Provide the (x, y) coordinate of the cell's center where the given text is located.  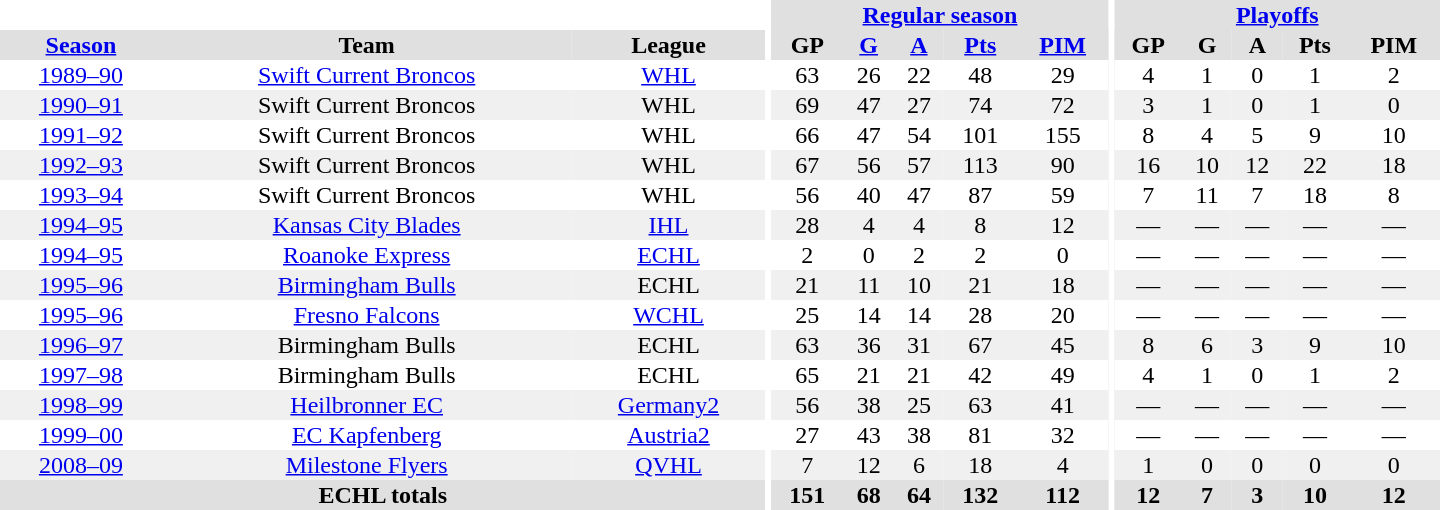
42 (980, 375)
Regular season (940, 15)
112 (1063, 495)
1998–99 (81, 405)
49 (1063, 375)
64 (919, 495)
1997–98 (81, 375)
Heilbronner EC (367, 405)
Germany2 (669, 405)
1996–97 (81, 345)
1990–91 (81, 105)
132 (980, 495)
57 (919, 165)
101 (980, 135)
1993–94 (81, 195)
90 (1063, 165)
ECHL totals (382, 495)
45 (1063, 345)
Milestone Flyers (367, 465)
1992–93 (81, 165)
69 (808, 105)
151 (808, 495)
Fresno Falcons (367, 315)
36 (869, 345)
113 (980, 165)
20 (1063, 315)
65 (808, 375)
59 (1063, 195)
66 (808, 135)
Roanoke Express (367, 255)
EC Kapfenberg (367, 435)
1989–90 (81, 75)
31 (919, 345)
2008–09 (81, 465)
54 (919, 135)
72 (1063, 105)
32 (1063, 435)
IHL (669, 225)
26 (869, 75)
74 (980, 105)
43 (869, 435)
League (669, 45)
87 (980, 195)
16 (1148, 165)
5 (1257, 135)
68 (869, 495)
Season (81, 45)
155 (1063, 135)
Austria2 (669, 435)
Kansas City Blades (367, 225)
Team (367, 45)
40 (869, 195)
WCHL (669, 315)
41 (1063, 405)
29 (1063, 75)
QVHL (669, 465)
Playoffs (1277, 15)
1999–00 (81, 435)
1991–92 (81, 135)
48 (980, 75)
81 (980, 435)
